Search for the cell housing the specified text and yield its [X, Y] center coordinate. 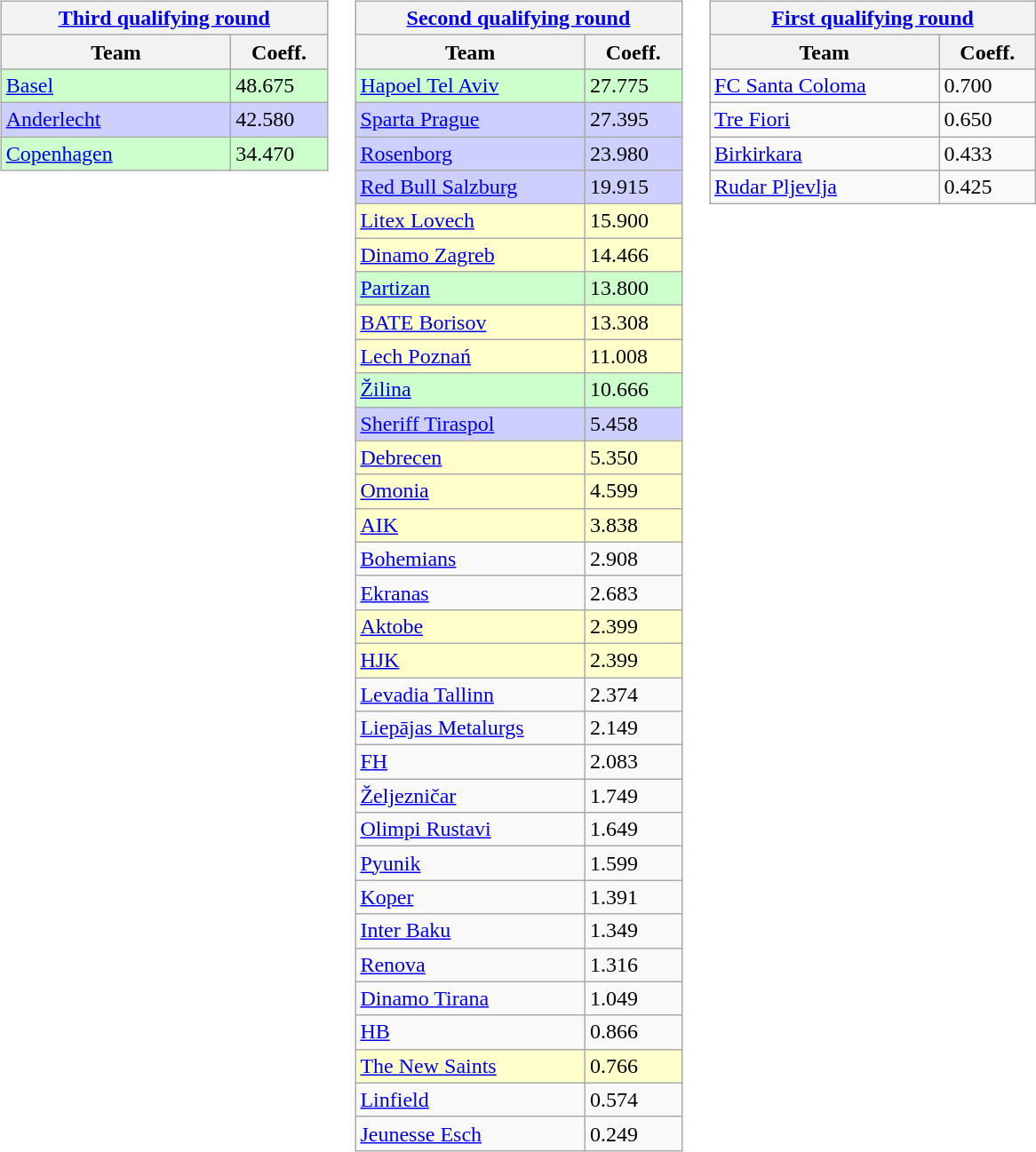
3.838 [633, 525]
1.649 [633, 830]
Sparta Prague [471, 119]
13.308 [633, 322]
13.800 [633, 289]
19.915 [633, 187]
5.458 [633, 424]
Dinamo Zagreb [471, 255]
Rudar Pljevlja [825, 187]
Žilina [471, 390]
FC Santa Coloma [825, 85]
Renova [471, 965]
Omonia [471, 491]
27.395 [633, 119]
Second qualifying round [519, 18]
34.470 [279, 154]
2.083 [633, 762]
15.900 [633, 221]
Tre Fiori [825, 119]
AIK [471, 525]
Inter Baku [471, 931]
2.374 [633, 694]
Dinamo Tirana [471, 998]
Sheriff Tiraspol [471, 424]
0.766 [633, 1066]
Basel [116, 85]
Hapoel Tel Aviv [471, 85]
Linfield [471, 1100]
FH [471, 762]
14.466 [633, 255]
Lech Poznań [471, 356]
2.908 [633, 559]
0.650 [988, 119]
Litex Lovech [471, 221]
42.580 [279, 119]
0.425 [988, 187]
The New Saints [471, 1066]
BATE Borisov [471, 322]
0.249 [633, 1133]
Partizan [471, 289]
Debrecen [471, 457]
1.316 [633, 965]
0.574 [633, 1100]
Anderlecht [116, 119]
Red Bull Salzburg [471, 187]
Birkirkara [825, 154]
Olimpi Rustavi [471, 830]
27.775 [633, 85]
1.049 [633, 998]
0.433 [988, 154]
48.675 [279, 85]
11.008 [633, 356]
23.980 [633, 154]
0.700 [988, 85]
Bohemians [471, 559]
HJK [471, 660]
Rosenborg [471, 154]
Liepājas Metalurgs [471, 728]
Aktobe [471, 626]
10.666 [633, 390]
Jeunesse Esch [471, 1133]
2.149 [633, 728]
Željezničar [471, 796]
Levadia Tallinn [471, 694]
HB [471, 1032]
4.599 [633, 491]
2.683 [633, 592]
1.391 [633, 897]
First qualifying round [873, 18]
Third qualifying round [163, 18]
Pyunik [471, 863]
Koper [471, 897]
Copenhagen [116, 154]
5.350 [633, 457]
Ekranas [471, 592]
1.599 [633, 863]
1.749 [633, 796]
1.349 [633, 931]
0.866 [633, 1032]
